Detect which cell encompasses the target text, then output its (x, y) center coordinate. 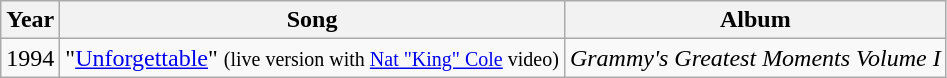
Song (312, 20)
Album (755, 20)
"Unforgettable" (live version with Nat "King" Cole video) (312, 58)
1994 (30, 58)
Year (30, 20)
Grammy's Greatest Moments Volume I (755, 58)
